Find where the given text appears and provide that cell's center as (x, y) coordinate. 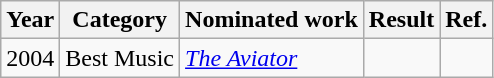
2004 (30, 58)
Result (401, 20)
Category (120, 20)
The Aviator (272, 58)
Nominated work (272, 20)
Ref. (466, 20)
Year (30, 20)
Best Music (120, 58)
